Search for the cell housing the specified text and yield its [X, Y] center coordinate. 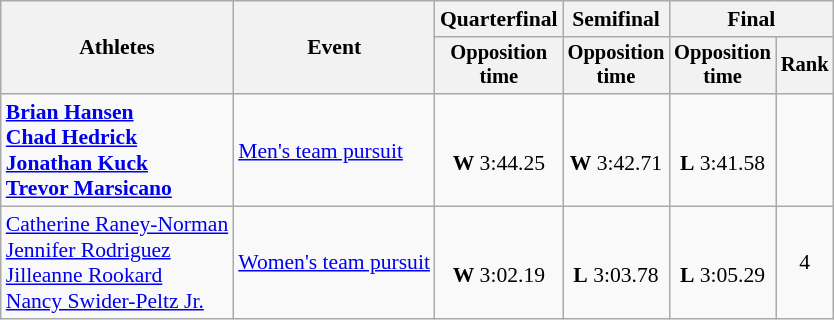
Final [751, 19]
Brian HansenChad HedrickJonathan KuckTrevor Marsicano [117, 150]
W 3:02.19 [499, 263]
L 3:03.78 [616, 263]
L 3:05.29 [722, 263]
Semifinal [616, 19]
Quarterfinal [499, 19]
4 [805, 263]
Event [334, 48]
W 3:44.25 [499, 150]
L 3:41.58 [722, 150]
W 3:42.71 [616, 150]
Rank [805, 66]
Athletes [117, 48]
Women's team pursuit [334, 263]
Catherine Raney-NormanJennifer RodriguezJilleanne RookardNancy Swider-Peltz Jr. [117, 263]
Men's team pursuit [334, 150]
